Detect which cell encompasses the target text, then output its [X, Y] center coordinate. 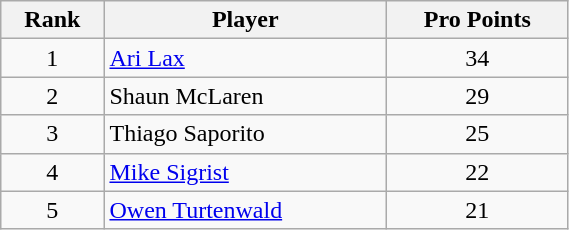
Player [246, 20]
34 [478, 58]
Ari Lax [246, 58]
3 [52, 134]
Thiago Saporito [246, 134]
5 [52, 210]
4 [52, 172]
22 [478, 172]
Rank [52, 20]
29 [478, 96]
Shaun McLaren [246, 96]
21 [478, 210]
25 [478, 134]
Mike Sigrist [246, 172]
Pro Points [478, 20]
1 [52, 58]
Owen Turtenwald [246, 210]
2 [52, 96]
